Identify which cell holds the provided text, then report its (x, y) central coordinate. 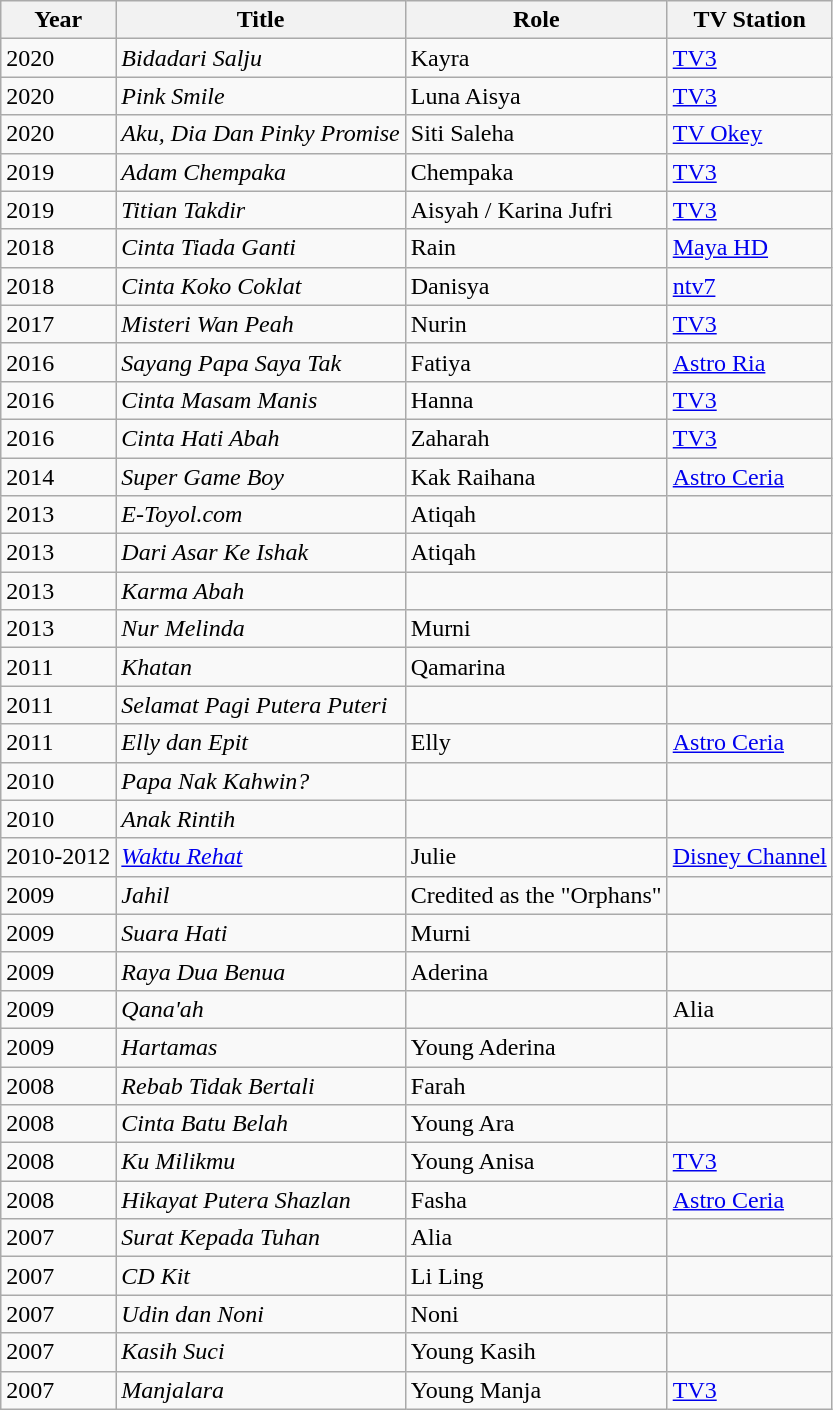
Young Kasih (536, 1352)
Hartamas (260, 1047)
Luna Aisya (536, 96)
Aisyah / Karina Jufri (536, 210)
Credited as the "Orphans" (536, 895)
Udin dan Noni (260, 1314)
Danisya (536, 286)
Hanna (536, 400)
Siti Saleha (536, 134)
Chempaka (536, 172)
Khatan (260, 667)
Cinta Koko Coklat (260, 286)
Selamat Pagi Putera Puteri (260, 705)
E-Toyol.com (260, 515)
TV Okey (750, 134)
2010-2012 (58, 857)
Cinta Tiada Ganti (260, 248)
Kak Raihana (536, 477)
Anak Rintih (260, 819)
Bidadari Salju (260, 58)
Super Game Boy (260, 477)
Fasha (536, 1200)
Jahil (260, 895)
Year (58, 20)
Cinta Batu Belah (260, 1124)
Elly dan Epit (260, 743)
Hikayat Putera Shazlan (260, 1200)
Title (260, 20)
Nurin (536, 324)
Suara Hati (260, 933)
Young Aderina (536, 1047)
Rebab Tidak Bertali (260, 1085)
Zaharah (536, 438)
Li Ling (536, 1276)
Papa Nak Kahwin? (260, 781)
Pink Smile (260, 96)
Manjalara (260, 1390)
Julie (536, 857)
Young Manja (536, 1390)
Role (536, 20)
Young Anisa (536, 1162)
Raya Dua Benua (260, 971)
2014 (58, 477)
Qamarina (536, 667)
Aku, Dia Dan Pinky Promise (260, 134)
CD Kit (260, 1276)
Kayra (536, 58)
Waktu Rehat (260, 857)
Astro Ria (750, 362)
Farah (536, 1085)
Noni (536, 1314)
Surat Kepada Tuhan (260, 1238)
Young Ara (536, 1124)
Fatiya (536, 362)
Disney Channel (750, 857)
Qana'ah (260, 1009)
Elly (536, 743)
ntv7 (750, 286)
Cinta Hati Abah (260, 438)
Cinta Masam Manis (260, 400)
Aderina (536, 971)
2017 (58, 324)
Ku Milikmu (260, 1162)
Titian Takdir (260, 210)
Maya HD (750, 248)
Kasih Suci (260, 1352)
Nur Melinda (260, 629)
Karma Abah (260, 591)
TV Station (750, 20)
Sayang Papa Saya Tak (260, 362)
Dari Asar Ke Ishak (260, 553)
Rain (536, 248)
Adam Chempaka (260, 172)
Misteri Wan Peah (260, 324)
